Provide the [X, Y] coordinate of the cell's center where the given text is located.  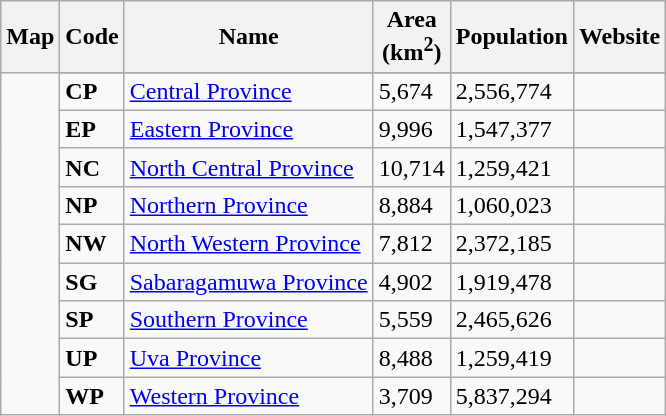
Northern Province [248, 205]
4,902 [412, 282]
5,559 [412, 320]
SP [92, 320]
3,709 [412, 396]
1,259,419 [512, 358]
2,372,185 [512, 244]
Uva Province [248, 358]
North Central Province [248, 167]
2,556,774 [512, 91]
1,060,023 [512, 205]
10,714 [412, 167]
NW [92, 244]
9,996 [412, 129]
EP [92, 129]
1,919,478 [512, 282]
Website [619, 37]
8,884 [412, 205]
5,674 [412, 91]
Sabaragamuwa Province [248, 282]
5,837,294 [512, 396]
2,465,626 [512, 320]
7,812 [412, 244]
NC [92, 167]
Map [30, 37]
Area(km2) [412, 37]
UP [92, 358]
WP [92, 396]
Western Province [248, 396]
Name [248, 37]
Central Province [248, 91]
Southern Province [248, 320]
SG [92, 282]
NP [92, 205]
1,547,377 [512, 129]
1,259,421 [512, 167]
Code [92, 37]
North Western Province [248, 244]
CP [92, 91]
8,488 [412, 358]
Population [512, 37]
Eastern Province [248, 129]
